Extract the (X, Y) coordinate from the center of the cell holding the provided text.  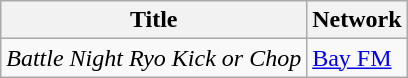
Network (357, 20)
Battle Night Ryo Kick or Chop (154, 58)
Bay FM (357, 58)
Title (154, 20)
